Scan for the cell matching the given text and deliver its [X, Y] coordinate at center. 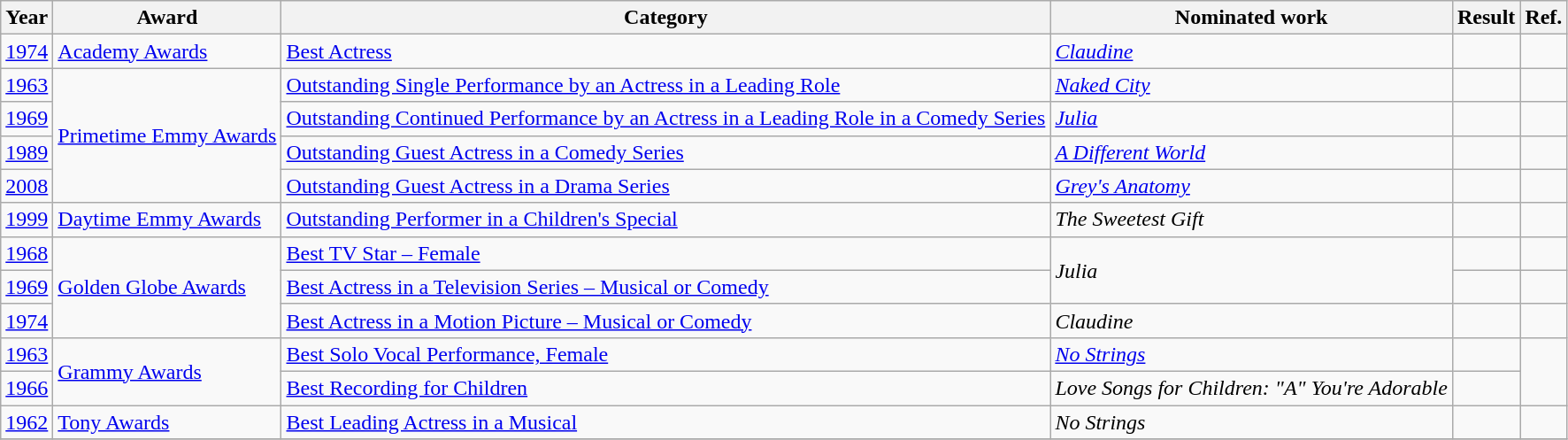
Grey's Anatomy [1251, 186]
A Different World [1251, 152]
1999 [27, 220]
Primetime Emmy Awards [167, 135]
Best Actress in a Television Series – Musical or Comedy [665, 287]
Result [1486, 18]
Category [665, 18]
Outstanding Guest Actress in a Comedy Series [665, 152]
2008 [27, 186]
1968 [27, 253]
Year [27, 18]
Outstanding Guest Actress in a Drama Series [665, 186]
Outstanding Performer in a Children's Special [665, 220]
Naked City [1251, 85]
1966 [27, 388]
Best Leading Actress in a Musical [665, 422]
Daytime Emmy Awards [167, 220]
Best TV Star – Female [665, 253]
Outstanding Continued Performance by an Actress in a Leading Role in a Comedy Series [665, 119]
Grammy Awards [167, 371]
Best Actress [665, 51]
Academy Awards [167, 51]
Outstanding Single Performance by an Actress in a Leading Role [665, 85]
Best Solo Vocal Performance, Female [665, 354]
Award [167, 18]
1989 [27, 152]
Tony Awards [167, 422]
Golden Globe Awards [167, 287]
Love Songs for Children: "A" You're Adorable [1251, 388]
The Sweetest Gift [1251, 220]
Best Actress in a Motion Picture – Musical or Comedy [665, 320]
Best Recording for Children [665, 388]
Ref. [1543, 18]
1962 [27, 422]
Nominated work [1251, 18]
